Scan for the cell matching the given text and deliver its (x, y) coordinate at center. 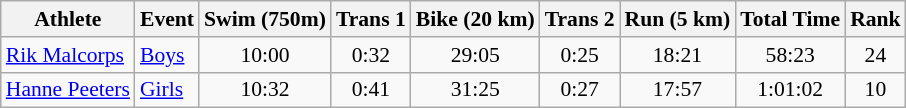
0:25 (580, 55)
Athlete (68, 19)
0:32 (371, 55)
Trans 1 (371, 19)
Swim (750m) (265, 19)
58:23 (790, 55)
10:32 (265, 90)
Rik Malcorps (68, 55)
29:05 (476, 55)
Rank (876, 19)
10:00 (265, 55)
Girls (167, 90)
0:41 (371, 90)
Boys (167, 55)
0:27 (580, 90)
31:25 (476, 90)
10 (876, 90)
1:01:02 (790, 90)
17:57 (678, 90)
Run (5 km) (678, 19)
Hanne Peeters (68, 90)
24 (876, 55)
18:21 (678, 55)
Bike (20 km) (476, 19)
Event (167, 19)
Total Time (790, 19)
Trans 2 (580, 19)
